Return the (X, Y) coordinate for the center point of the cell that contains the specified text.  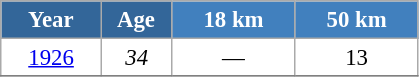
34 (136, 58)
— (234, 58)
Year (52, 20)
Age (136, 20)
13 (356, 58)
1926 (52, 58)
50 km (356, 20)
18 km (234, 20)
